Detect which cell encompasses the target text, then output its [X, Y] center coordinate. 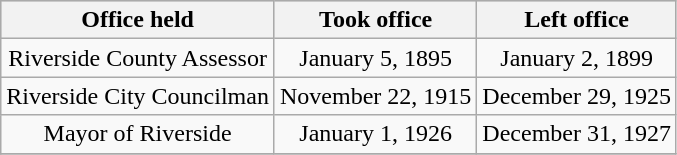
December 31, 1927 [577, 134]
January 1, 1926 [375, 134]
January 2, 1899 [577, 58]
Riverside City Councilman [138, 96]
January 5, 1895 [375, 58]
November 22, 1915 [375, 96]
Office held [138, 20]
Left office [577, 20]
December 29, 1925 [577, 96]
Riverside County Assessor [138, 58]
Mayor of Riverside [138, 134]
Took office [375, 20]
